Provide the [x, y] coordinate of the cell's center where the given text is located.  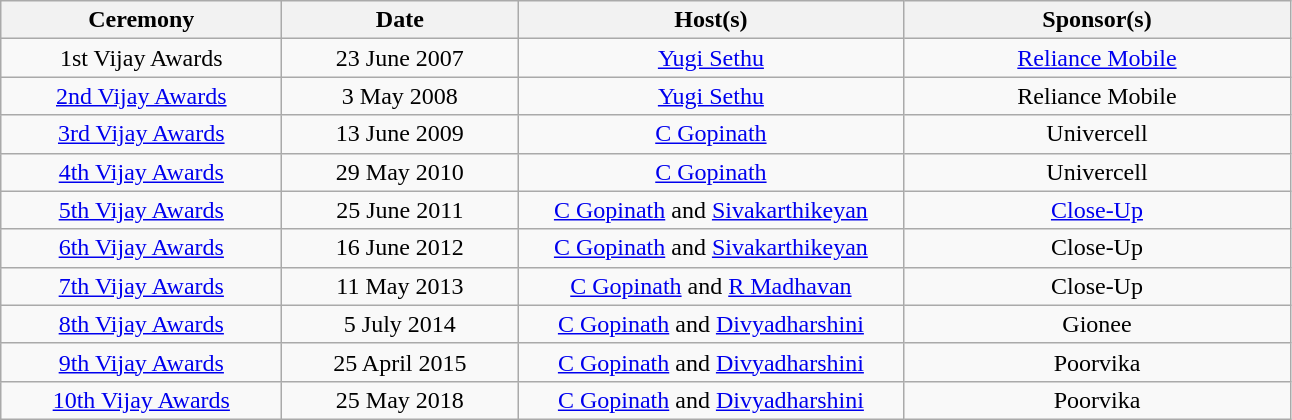
Host(s) [711, 20]
11 May 2013 [400, 286]
5th Vijay Awards [142, 210]
23 June 2007 [400, 58]
4th Vijay Awards [142, 172]
9th Vijay Awards [142, 362]
Ceremony [142, 20]
Gionee [1097, 324]
1st Vijay Awards [142, 58]
25 May 2018 [400, 400]
13 June 2009 [400, 134]
25 April 2015 [400, 362]
3rd Vijay Awards [142, 134]
5 July 2014 [400, 324]
C Gopinath and R Madhavan [711, 286]
8th Vijay Awards [142, 324]
16 June 2012 [400, 248]
2nd Vijay Awards [142, 96]
3 May 2008 [400, 96]
Sponsor(s) [1097, 20]
25 June 2011 [400, 210]
6th Vijay Awards [142, 248]
29 May 2010 [400, 172]
7th Vijay Awards [142, 286]
10th Vijay Awards [142, 400]
Date [400, 20]
